Search for the cell housing the specified text and yield its [X, Y] center coordinate. 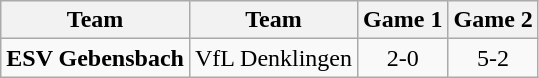
5-2 [493, 58]
ESV Gebensbach [96, 58]
Game 1 [403, 20]
2-0 [403, 58]
Game 2 [493, 20]
VfL Denklingen [273, 58]
